Return (X, Y) of the center of cell containing provided text 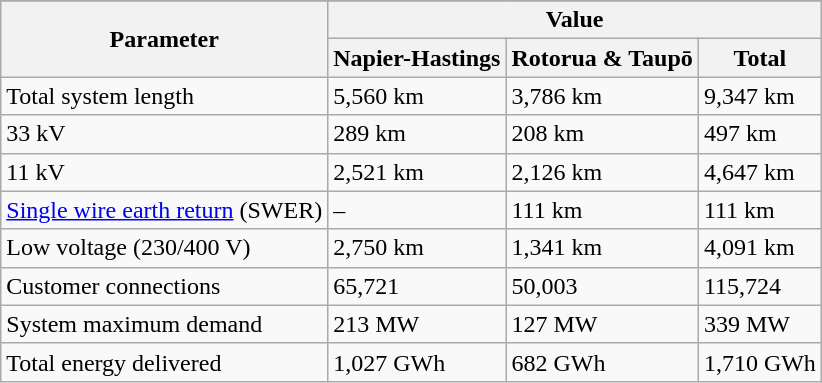
Low voltage (230/400 V) (164, 248)
2,750 km (417, 248)
2,126 km (602, 172)
339 MW (760, 324)
Total (760, 58)
4,647 km (760, 172)
Customer connections (164, 286)
Napier-Hastings (417, 58)
682 GWh (602, 362)
115,724 (760, 286)
4,091 km (760, 248)
127 MW (602, 324)
208 km (602, 134)
213 MW (417, 324)
Single wire earth return (SWER) (164, 210)
289 km (417, 134)
Parameter (164, 39)
System maximum demand (164, 324)
Value (575, 20)
5,560 km (417, 96)
2,521 km (417, 172)
33 kV (164, 134)
3,786 km (602, 96)
1,341 km (602, 248)
Total energy delivered (164, 362)
– (417, 210)
65,721 (417, 286)
Total system length (164, 96)
9,347 km (760, 96)
497 km (760, 134)
50,003 (602, 286)
1,027 GWh (417, 362)
1,710 GWh (760, 362)
Rotorua & Taupō (602, 58)
11 kV (164, 172)
